For the text-containing cell, return its midpoint in [X, Y] coordinate format. 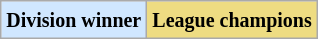
Division winner [74, 20]
League champions [232, 20]
